Provide the (x, y) coordinate of the cell's center where the given text is located.  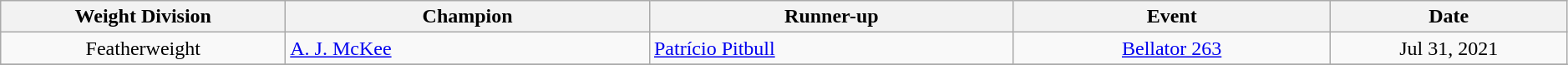
Patrício Pitbull (831, 48)
Jul 31, 2021 (1449, 48)
Date (1449, 17)
Weight Division (144, 17)
Featherweight (144, 48)
A. J. McKee (468, 48)
Bellator 263 (1171, 48)
Runner-up (831, 17)
Champion (468, 17)
Event (1171, 17)
